Extract the [x, y] coordinate from the center of the cell holding the provided text.  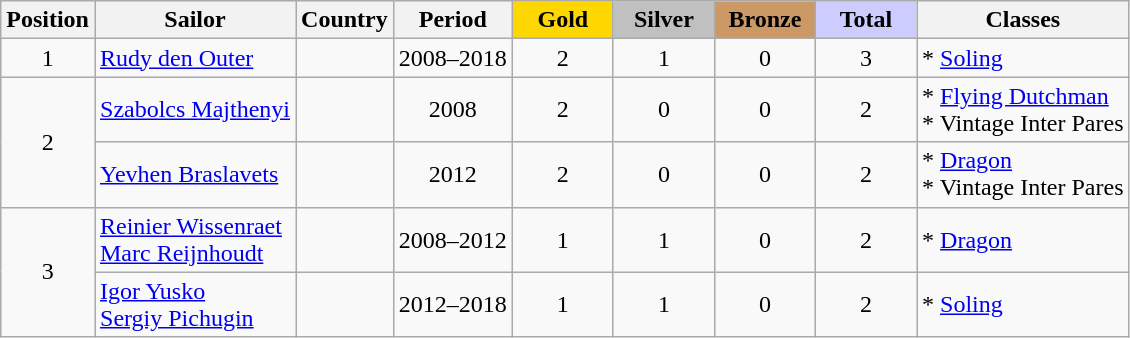
* Flying Dutchman* Vintage Inter Pares [1023, 110]
* Dragon [1023, 240]
2008–2012 [452, 240]
Sailor [194, 20]
Total [866, 20]
2008–2018 [452, 58]
* Dragon* Vintage Inter Pares [1023, 174]
Igor YuskoSergiy Pichugin [194, 304]
Position [48, 20]
Period [452, 20]
Gold [562, 20]
2012 [452, 174]
2012–2018 [452, 304]
Bronze [764, 20]
Yevhen Braslavets [194, 174]
Classes [1023, 20]
2008 [452, 110]
Szabolcs Majthenyi [194, 110]
Reinier WissenraetMarc Reijnhoudt [194, 240]
Rudy den Outer [194, 58]
Silver [664, 20]
Country [345, 20]
